Locate the cell with the specified text and output its (X, Y) center coordinate. 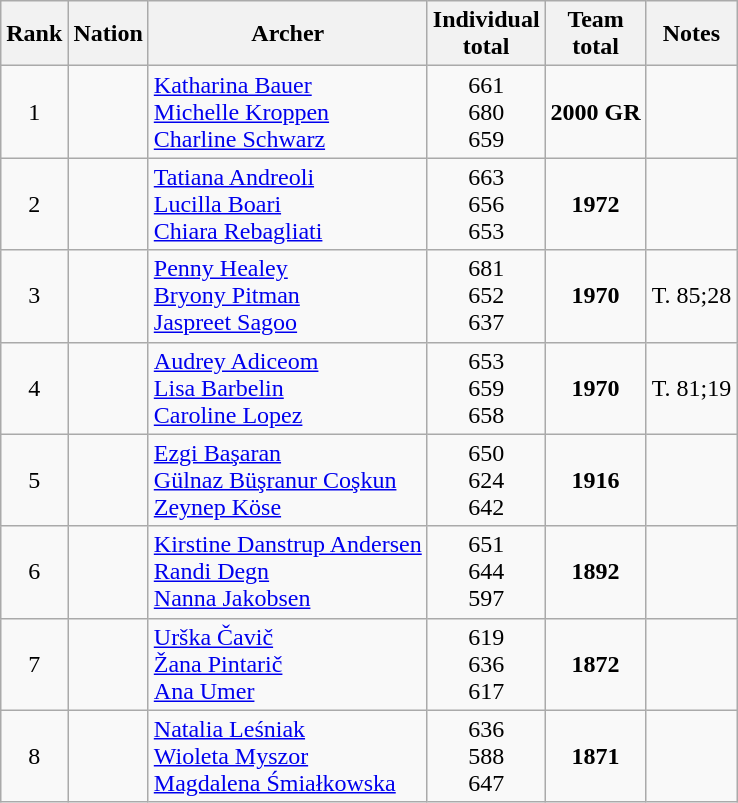
Ezgi BaşaranGülnaz Büşranur CoşkunZeynep Köse (288, 480)
7 (34, 664)
Audrey AdiceomLisa BarbelinCaroline Lopez (288, 388)
1972 (596, 204)
Archer (288, 34)
8 (34, 756)
6 (34, 572)
T. 81;19 (692, 388)
3 (34, 296)
Individualtotal (486, 34)
Penny HealeyBryony PitmanJaspreet Sagoo (288, 296)
1916 (596, 480)
1872 (596, 664)
Kirstine Danstrup AndersenRandi DegnNanna Jakobsen (288, 572)
Teamtotal (596, 34)
4 (34, 388)
1892 (596, 572)
Natalia LeśniakWioleta MyszorMagdalena Śmiałkowska (288, 756)
Rank (34, 34)
663656653 (486, 204)
2000 GR (596, 112)
619636617 (486, 664)
Nation (108, 34)
651644597 (486, 572)
T. 85;28 (692, 296)
2 (34, 204)
653659658 (486, 388)
1871 (596, 756)
681652637 (486, 296)
636588647 (486, 756)
661680659 (486, 112)
Urška ČavičŽana PintaričAna Umer (288, 664)
Notes (692, 34)
Katharina BauerMichelle KroppenCharline Schwarz (288, 112)
Tatiana AndreoliLucilla BoariChiara Rebagliati (288, 204)
1 (34, 112)
650624642 (486, 480)
5 (34, 480)
